Identify which cell holds the provided text, then report its [x, y] central coordinate. 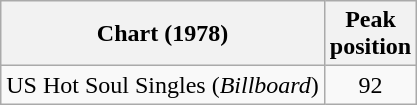
US Hot Soul Singles (Billboard) [163, 85]
Chart (1978) [163, 34]
Peakposition [370, 34]
92 [370, 85]
